Scan for the cell matching the given text and deliver its (x, y) coordinate at center. 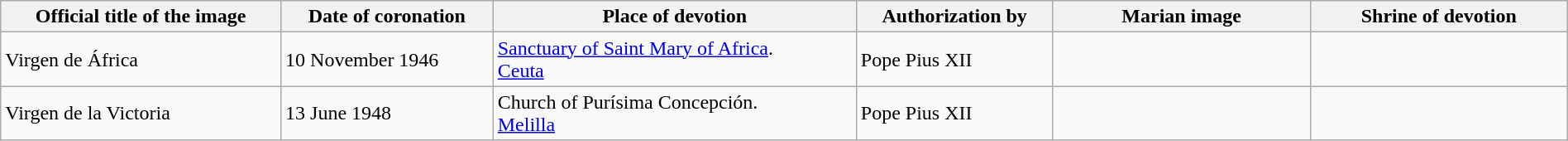
Church of Purísima Concepción.Melilla (675, 113)
Shrine of devotion (1439, 17)
Marian image (1181, 17)
Sanctuary of Saint Mary of Africa.Ceuta (675, 60)
Authorization by (954, 17)
Official title of the image (141, 17)
Virgen de África (141, 60)
Virgen de la Victoria (141, 113)
Place of devotion (675, 17)
10 November 1946 (387, 60)
13 June 1948 (387, 113)
Date of coronation (387, 17)
